Return the [x, y] coordinate for the center point of the cell that contains the specified text.  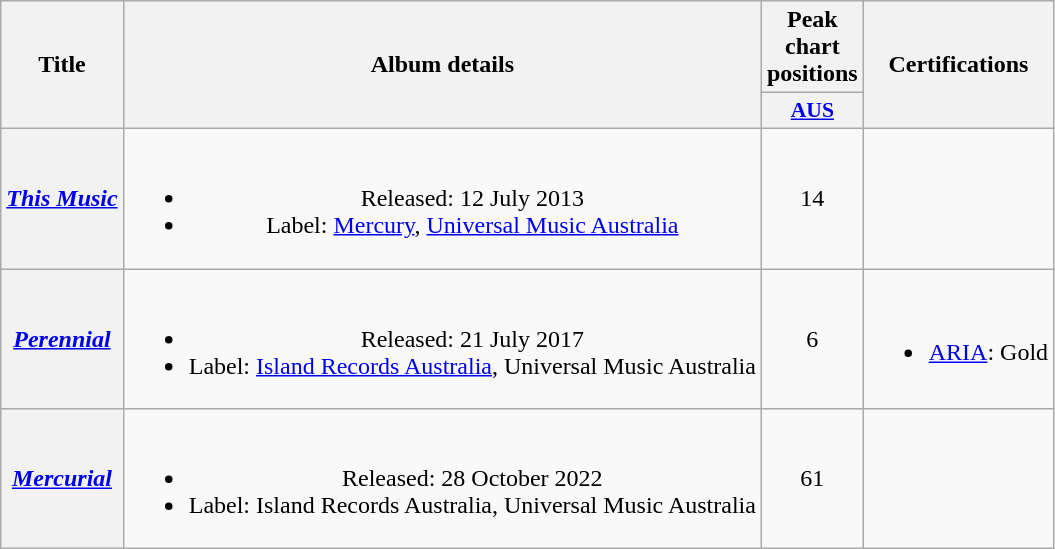
Released: 12 July 2013Label: Mercury, Universal Music Australia [442, 198]
Certifications [958, 65]
Released: 28 October 2022Label: Island Records Australia, Universal Music Australia [442, 479]
Released: 21 July 2017Label: Island Records Australia, Universal Music Australia [442, 338]
Title [62, 65]
ARIA: Gold [958, 338]
This Music [62, 198]
61 [812, 479]
6 [812, 338]
Mercurial [62, 479]
Peak chart positions [812, 47]
Perennial [62, 338]
14 [812, 198]
AUS [812, 111]
Album details [442, 65]
